Capture the cell that displays the provided text and extract its [X, Y] central coordinate. 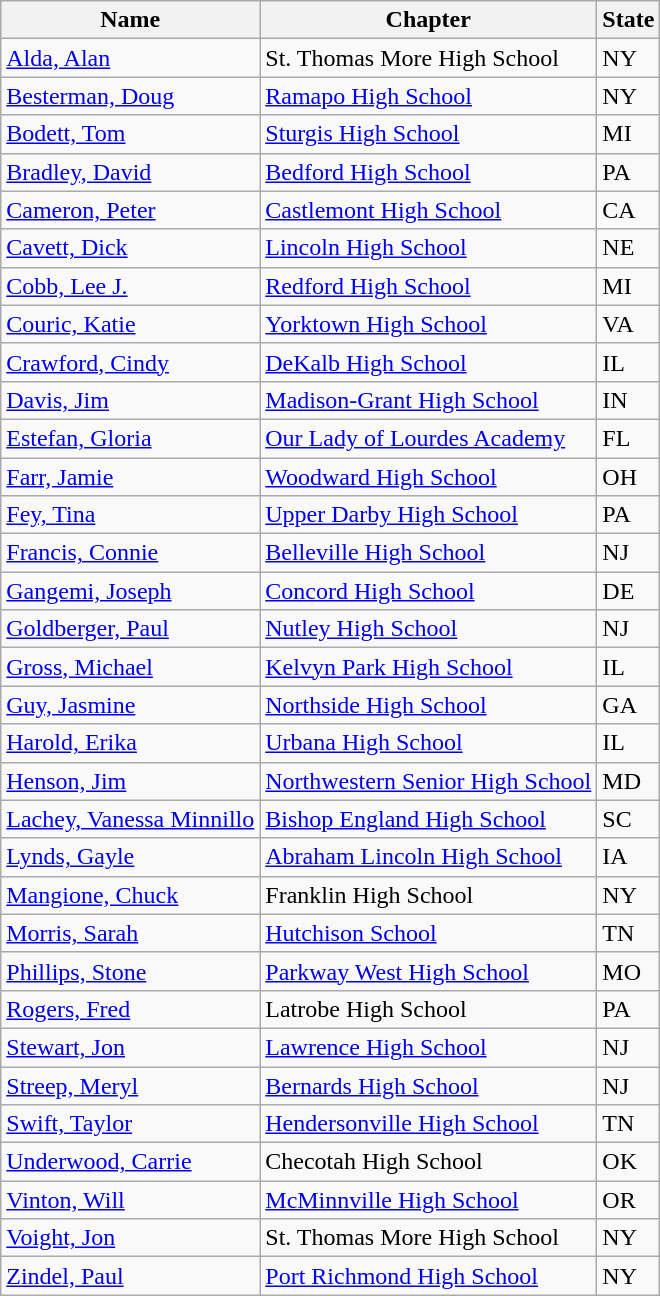
Cavett, Dick [130, 248]
Redford High School [428, 286]
OK [628, 1162]
MO [628, 971]
Franklin High School [428, 895]
Zindel, Paul [130, 1276]
Crawford, Cindy [130, 362]
Davis, Jim [130, 400]
Bradley, David [130, 172]
McMinnville High School [428, 1200]
Castlemont High School [428, 210]
Lachey, Vanessa Minnillo [130, 819]
Estefan, Gloria [130, 438]
Fey, Tina [130, 515]
FL [628, 438]
Madison-Grant High School [428, 400]
DeKalb High School [428, 362]
CA [628, 210]
Streep, Meryl [130, 1085]
Harold, Erika [130, 743]
State [628, 20]
SC [628, 819]
Yorktown High School [428, 324]
Upper Darby High School [428, 515]
Lawrence High School [428, 1047]
Hendersonville High School [428, 1124]
Farr, Jamie [130, 477]
Besterman, Doug [130, 96]
Bodett, Tom [130, 134]
Northside High School [428, 705]
VA [628, 324]
OR [628, 1200]
GA [628, 705]
Swift, Taylor [130, 1124]
Hutchison School [428, 933]
Henson, Jim [130, 781]
Francis, Connie [130, 553]
Northwestern Senior High School [428, 781]
Alda, Alan [130, 58]
Gangemi, Joseph [130, 591]
Chapter [428, 20]
Lincoln High School [428, 248]
Gross, Michael [130, 667]
Cobb, Lee J. [130, 286]
Port Richmond High School [428, 1276]
Phillips, Stone [130, 971]
Parkway West High School [428, 971]
Bernards High School [428, 1085]
IA [628, 857]
NE [628, 248]
Stewart, Jon [130, 1047]
IN [628, 400]
Latrobe High School [428, 1009]
MD [628, 781]
Lynds, Gayle [130, 857]
Vinton, Will [130, 1200]
Couric, Katie [130, 324]
Rogers, Fred [130, 1009]
Voight, Jon [130, 1238]
Goldberger, Paul [130, 629]
Bishop England High School [428, 819]
Guy, Jasmine [130, 705]
Sturgis High School [428, 134]
Checotah High School [428, 1162]
Woodward High School [428, 477]
Nutley High School [428, 629]
Bedford High School [428, 172]
Cameron, Peter [130, 210]
OH [628, 477]
Name [130, 20]
Mangione, Chuck [130, 895]
Ramapo High School [428, 96]
Belleville High School [428, 553]
Abraham Lincoln High School [428, 857]
Underwood, Carrie [130, 1162]
Urbana High School [428, 743]
DE [628, 591]
Kelvyn Park High School [428, 667]
Our Lady of Lourdes Academy [428, 438]
Morris, Sarah [130, 933]
Concord High School [428, 591]
